Find where the given text appears and provide that cell's center as (X, Y) coordinate. 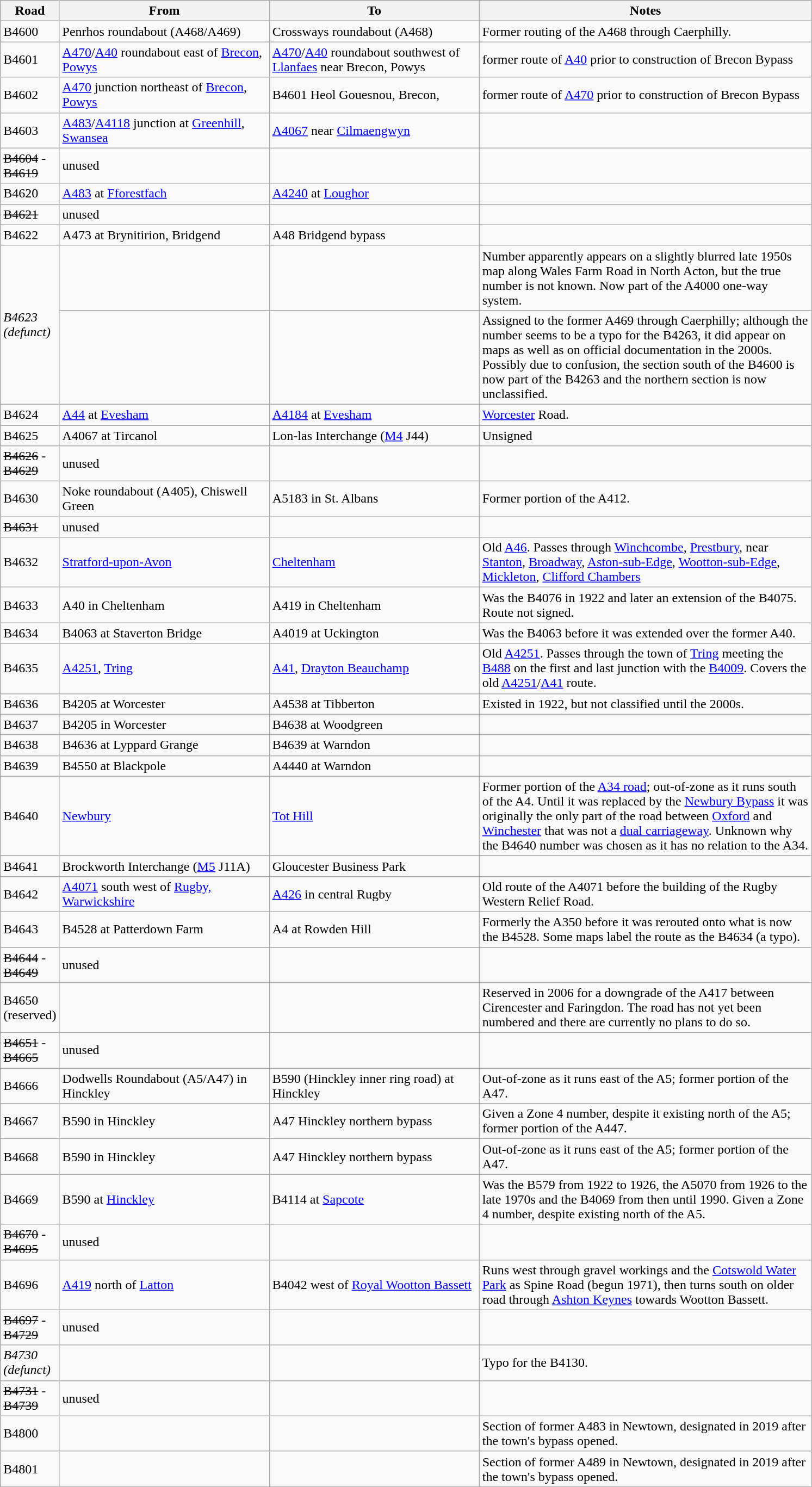
B4651 - B4665 (30, 1051)
To (374, 11)
Stratford-upon-Avon (164, 562)
B4638 (30, 745)
Section of former A489 in Newtown, designated in 2019 after the town's bypass opened. (645, 1469)
B4633 (30, 605)
A470 junction northeast of Brecon, Powys (164, 95)
A5183 in St. Albans (374, 499)
B4666 (30, 1086)
A419 north of Latton (164, 1285)
B4602 (30, 95)
B4601 (30, 60)
Newbury (164, 816)
Given a Zone 4 number, despite it existing north of the A5; former portion of the A447. (645, 1122)
B590 (Hinckley inner ring road) at Hinckley (374, 1086)
From (164, 11)
Old route of the A4071 before the building of the Rugby Western Relief Road. (645, 894)
B4600 (30, 32)
A4251, Tring (164, 668)
Existed in 1922, but not classified until the 2000s. (645, 704)
Cheltenham (374, 562)
B4668 (30, 1156)
B4639 at Warndon (374, 745)
B4063 at Staverton Bridge (164, 633)
B4620 (30, 194)
B4640 (30, 816)
A4240 at Loughor (374, 194)
B4632 (30, 562)
A44 at Evesham (164, 414)
Old A4251. Passes through the town of Tring meeting the B488 on the first and last junction with the B4009. Covers the old A4251/A41 route. (645, 668)
B4604 - B4619 (30, 165)
B4631 (30, 527)
Unsigned (645, 436)
B4636 at Lyppard Grange (164, 745)
B4623 (defunct) (30, 325)
Noke roundabout (A405), Chiswell Green (164, 499)
Former portion of the A412. (645, 499)
B4636 (30, 704)
Was the B4076 in 1922 and later an extension of the B4075. Route not signed. (645, 605)
Lon-las Interchange (M4 J44) (374, 436)
Road (30, 11)
A4538 at Tibberton (374, 704)
B4639 (30, 766)
B4114 at Sapcote (374, 1199)
A470/A40 roundabout southwest of Llanfaes near Brecon, Powys (374, 60)
B4205 in Worcester (164, 724)
B4603 (30, 131)
B4667 (30, 1122)
B4626 - B4629 (30, 463)
A483 at Fforestfach (164, 194)
Gloucester Business Park (374, 866)
B4528 at Patterdown Farm (164, 929)
Penrhos roundabout (A468/A469) (164, 32)
Notes (645, 11)
A48 Bridgend bypass (374, 235)
A40 in Cheltenham (164, 605)
A4067 near Cilmaengwyn (374, 131)
B4621 (30, 214)
A483/A4118 junction at Greenhill, Swansea (164, 131)
Old A46. Passes through Winchcombe, Prestbury, near Stanton, Broadway, Aston-sub-Edge, Wootton-sub-Edge, Mickleton, Clifford Chambers (645, 562)
Typo for the B4130. (645, 1363)
Worcester Road. (645, 414)
Former routing of the A468 through Caerphilly. (645, 32)
B4801 (30, 1469)
A473 at Brynitirion, Bridgend (164, 235)
B4625 (30, 436)
B4641 (30, 866)
B4730 (defunct) (30, 1363)
B4624 (30, 414)
B4637 (30, 724)
B4731 - B4739 (30, 1398)
Dodwells Roundabout (A5/A47) in Hinckley (164, 1086)
B4630 (30, 499)
A4019 at Uckington (374, 633)
B4622 (30, 235)
B4643 (30, 929)
B4644 - B4649 (30, 965)
former route of A40 prior to construction of Brecon Bypass (645, 60)
B4670 - B4695 (30, 1242)
A426 in central Rugby (374, 894)
Crossways roundabout (A468) (374, 32)
B4042 west of Royal Wootton Bassett (374, 1285)
A470/A40 roundabout east of Brecon, Powys (164, 60)
B4669 (30, 1199)
Brockworth Interchange (M5 J11A) (164, 866)
Section of former A483 in Newtown, designated in 2019 after the town's bypass opened. (645, 1434)
B4696 (30, 1285)
B4550 at Blackpole (164, 766)
A4067 at Tircanol (164, 436)
A41, Drayton Beauchamp (374, 668)
A4 at Rowden Hill (374, 929)
B4650 (reserved) (30, 1008)
B4635 (30, 668)
Formerly the A350 before it was rerouted onto what is now the B4528. Some maps label the route as the B4634 (a typo). (645, 929)
A4440 at Warndon (374, 766)
B4697 - B4729 (30, 1327)
B4800 (30, 1434)
B4601 Heol Gouesnou, Brecon, (374, 95)
A4184 at Evesham (374, 414)
former route of A470 prior to construction of Brecon Bypass (645, 95)
Tot Hill (374, 816)
A419 in Cheltenham (374, 605)
A4071 south west of Rugby, Warwickshire (164, 894)
B590 at Hinckley (164, 1199)
B4205 at Worcester (164, 704)
Was the B4063 before it was extended over the former A40. (645, 633)
B4638 at Woodgreen (374, 724)
B4642 (30, 894)
B4634 (30, 633)
